Find where the given text appears and provide that cell's center as (x, y) coordinate. 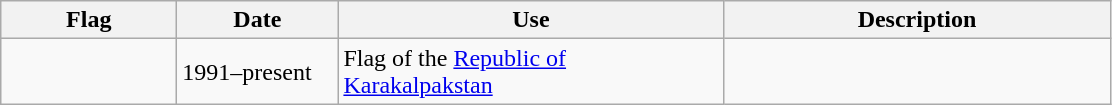
Flag (89, 20)
Description (917, 20)
Date (258, 20)
Use (531, 20)
1991–present (258, 72)
Flag of the Republic of Karakalpakstan (531, 72)
